Return (X, Y) of the center of cell containing provided text 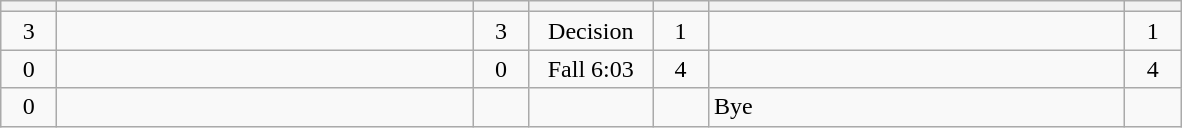
Fall 6:03 (591, 69)
Decision (591, 31)
Bye (917, 107)
